Find where the given text appears and provide that cell's center as [x, y] coordinate. 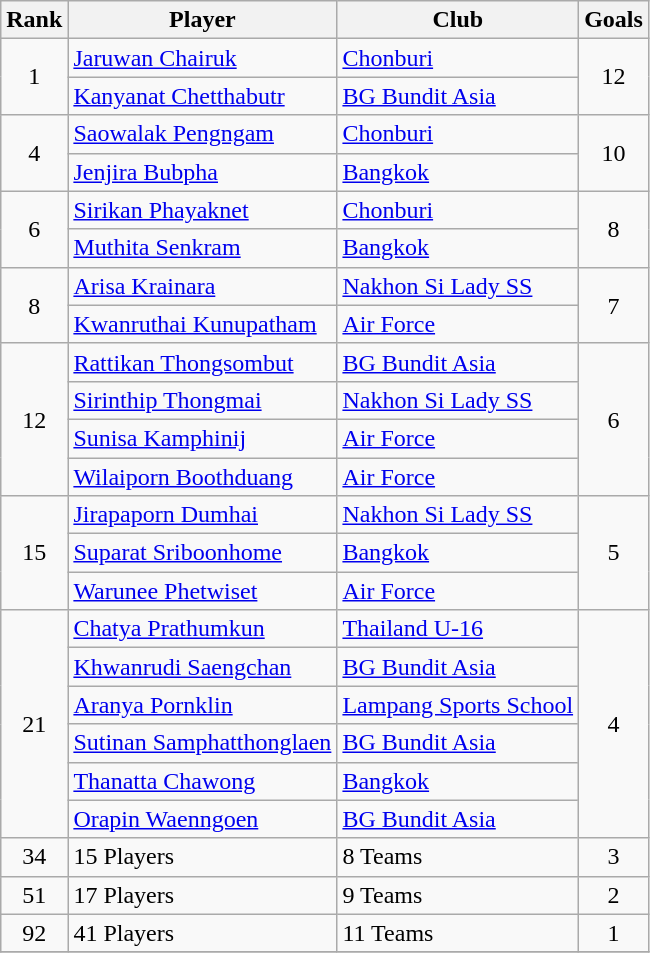
7 [614, 305]
Suparat Sriboonhome [202, 553]
Jirapaporn Dumhai [202, 515]
Chatya Prathumkun [202, 629]
Club [458, 20]
Goals [614, 20]
21 [34, 724]
15 [34, 553]
Player [202, 20]
Warunee Phetwiset [202, 591]
Rank [34, 20]
Kanyanat Chetthabutr [202, 96]
Thanatta Chawong [202, 781]
2 [614, 895]
Rattikan Thongsombut [202, 362]
92 [34, 933]
34 [34, 857]
Sunisa Kamphinij [202, 438]
8 Teams [458, 857]
Jenjira Bubpha [202, 172]
11 Teams [458, 933]
Saowalak Pengngam [202, 134]
10 [614, 153]
41 Players [202, 933]
Kwanruthai Kunupatham [202, 324]
Jaruwan Chairuk [202, 58]
15 Players [202, 857]
3 [614, 857]
Orapin Waenngoen [202, 819]
Arisa Krainara [202, 286]
Wilaiporn Boothduang [202, 477]
Khwanrudi Saengchan [202, 667]
Sirikan Phayaknet [202, 210]
Aranya Pornklin [202, 705]
Thailand U-16 [458, 629]
Sirinthip Thongmai [202, 400]
17 Players [202, 895]
Muthita Senkram [202, 248]
Sutinan Samphatthonglaen [202, 743]
Lampang Sports School [458, 705]
51 [34, 895]
9 Teams [458, 895]
5 [614, 553]
